Search for the cell housing the specified text and yield its (X, Y) center coordinate. 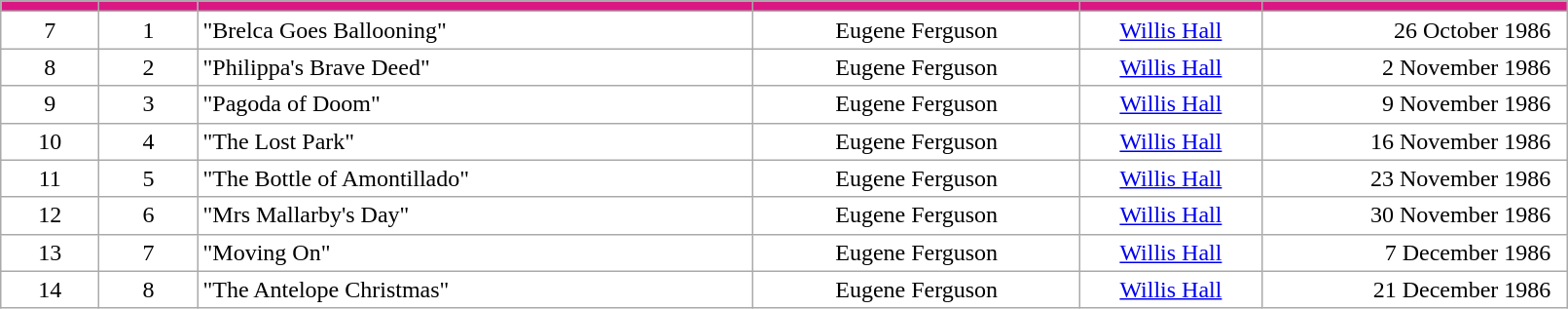
"Brelca Goes Ballooning" (475, 30)
"Moving On" (475, 252)
"Mrs Mallarby's Day" (475, 215)
"Pagoda of Doom" (475, 104)
23 November 1986 (1415, 178)
9 November 1986 (1415, 104)
4 (148, 141)
30 November 1986 (1415, 215)
7 December 1986 (1415, 252)
3 (148, 104)
2 November 1986 (1415, 67)
1 (148, 30)
"The Antelope Christmas" (475, 290)
6 (148, 215)
"Philippa's Brave Deed" (475, 67)
12 (51, 215)
9 (51, 104)
26 October 1986 (1415, 30)
2 (148, 67)
10 (51, 141)
16 November 1986 (1415, 141)
"The Bottle of Amontillado" (475, 178)
"The Lost Park" (475, 141)
11 (51, 178)
21 December 1986 (1415, 290)
14 (51, 290)
5 (148, 178)
13 (51, 252)
